Find where the given text appears and provide that cell's center as (x, y) coordinate. 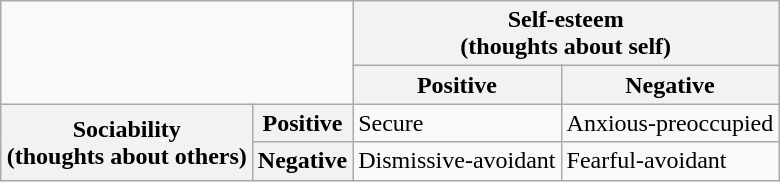
Dismissive-avoidant (457, 161)
Sociability(thoughts about others) (126, 142)
Secure (457, 123)
Self-esteem(thoughts about self) (566, 34)
Anxious-preoccupied (670, 123)
Fearful-avoidant (670, 161)
